Locate the cell with the specified text and output its [x, y] center coordinate. 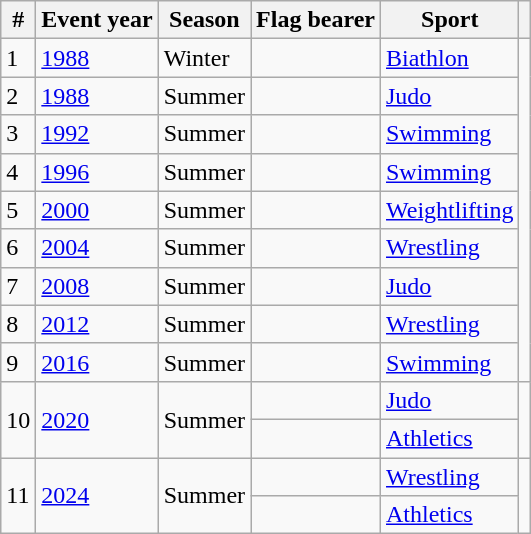
1996 [97, 172]
1 [18, 58]
2000 [97, 210]
2 [18, 96]
8 [18, 324]
Season [204, 20]
10 [18, 419]
11 [18, 496]
2008 [97, 286]
Sport [449, 20]
3 [18, 134]
Event year [97, 20]
2012 [97, 324]
# [18, 20]
9 [18, 362]
Biathlon [449, 58]
1992 [97, 134]
2004 [97, 248]
2020 [97, 419]
6 [18, 248]
Winter [204, 58]
7 [18, 286]
Flag bearer [316, 20]
2016 [97, 362]
Weightlifting [449, 210]
5 [18, 210]
4 [18, 172]
2024 [97, 496]
